Locate the cell with the specified text and output its (x, y) center coordinate. 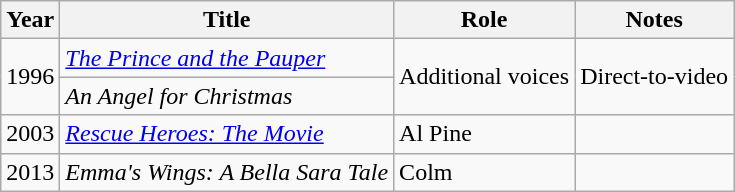
An Angel for Christmas (227, 96)
The Prince and the Pauper (227, 58)
2003 (30, 134)
Additional voices (484, 77)
Rescue Heroes: The Movie (227, 134)
Title (227, 20)
Al Pine (484, 134)
Direct-to-video (654, 77)
Year (30, 20)
Emma's Wings: A Bella Sara Tale (227, 172)
Role (484, 20)
Colm (484, 172)
1996 (30, 77)
2013 (30, 172)
Notes (654, 20)
